Capture the cell that displays the provided text and extract its [X, Y] central coordinate. 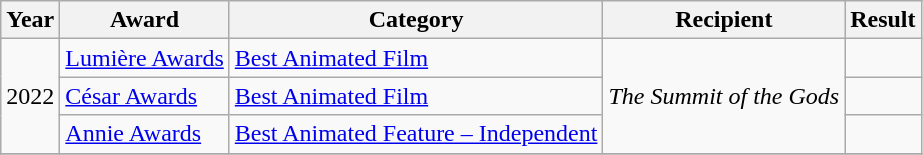
Result [883, 20]
Annie Awards [144, 134]
Best Animated Feature – Independent [416, 134]
Recipient [724, 20]
Lumière Awards [144, 58]
Year [30, 20]
César Awards [144, 96]
Award [144, 20]
Category [416, 20]
The Summit of the Gods [724, 96]
2022 [30, 96]
